Identify which cell holds the provided text, then report its [x, y] central coordinate. 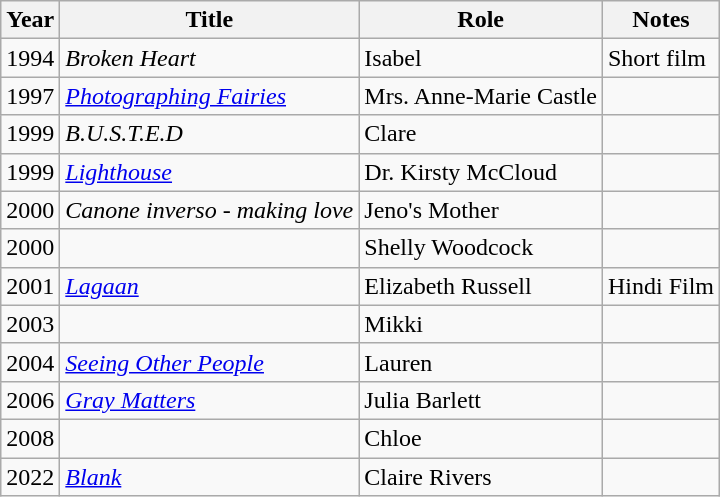
Blank [210, 477]
2006 [30, 400]
2022 [30, 477]
Canone inverso - making love [210, 210]
Shelly Woodcock [481, 248]
Julia Barlett [481, 400]
Mrs. Anne-Marie Castle [481, 96]
Dr. Kirsty McCloud [481, 172]
Gray Matters [210, 400]
Mikki [481, 324]
Isabel [481, 58]
B.U.S.T.E.D [210, 134]
Short film [660, 58]
Title [210, 20]
Elizabeth Russell [481, 286]
1994 [30, 58]
Lighthouse [210, 172]
Lauren [481, 362]
1997 [30, 96]
2008 [30, 438]
Clare [481, 134]
Notes [660, 20]
Broken Heart [210, 58]
Jeno's Mother [481, 210]
Chloe [481, 438]
Claire Rivers [481, 477]
Seeing Other People [210, 362]
2003 [30, 324]
Year [30, 20]
Lagaan [210, 286]
Photographing Fairies [210, 96]
Role [481, 20]
Hindi Film [660, 286]
2004 [30, 362]
2001 [30, 286]
